Return (x, y) of the center of cell containing provided text 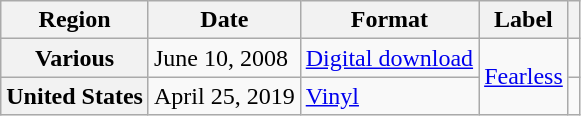
Region (75, 20)
Various (75, 58)
United States (75, 96)
Date (224, 20)
Fearless (524, 77)
Digital download (389, 58)
Label (524, 20)
Format (389, 20)
April 25, 2019 (224, 96)
Vinyl (389, 96)
June 10, 2008 (224, 58)
